Detect which cell encompasses the target text, then output its (x, y) center coordinate. 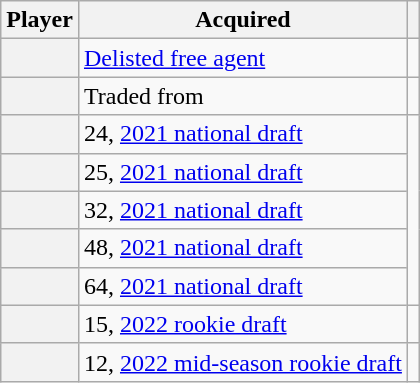
64, 2021 national draft (242, 286)
32, 2021 national draft (242, 210)
Player (40, 20)
15, 2022 rookie draft (242, 324)
48, 2021 national draft (242, 248)
12, 2022 mid-season rookie draft (242, 362)
25, 2021 national draft (242, 172)
24, 2021 national draft (242, 134)
Acquired (242, 20)
Delisted free agent (242, 58)
Traded from (242, 96)
